Identify which cell holds the provided text, then report its [x, y] central coordinate. 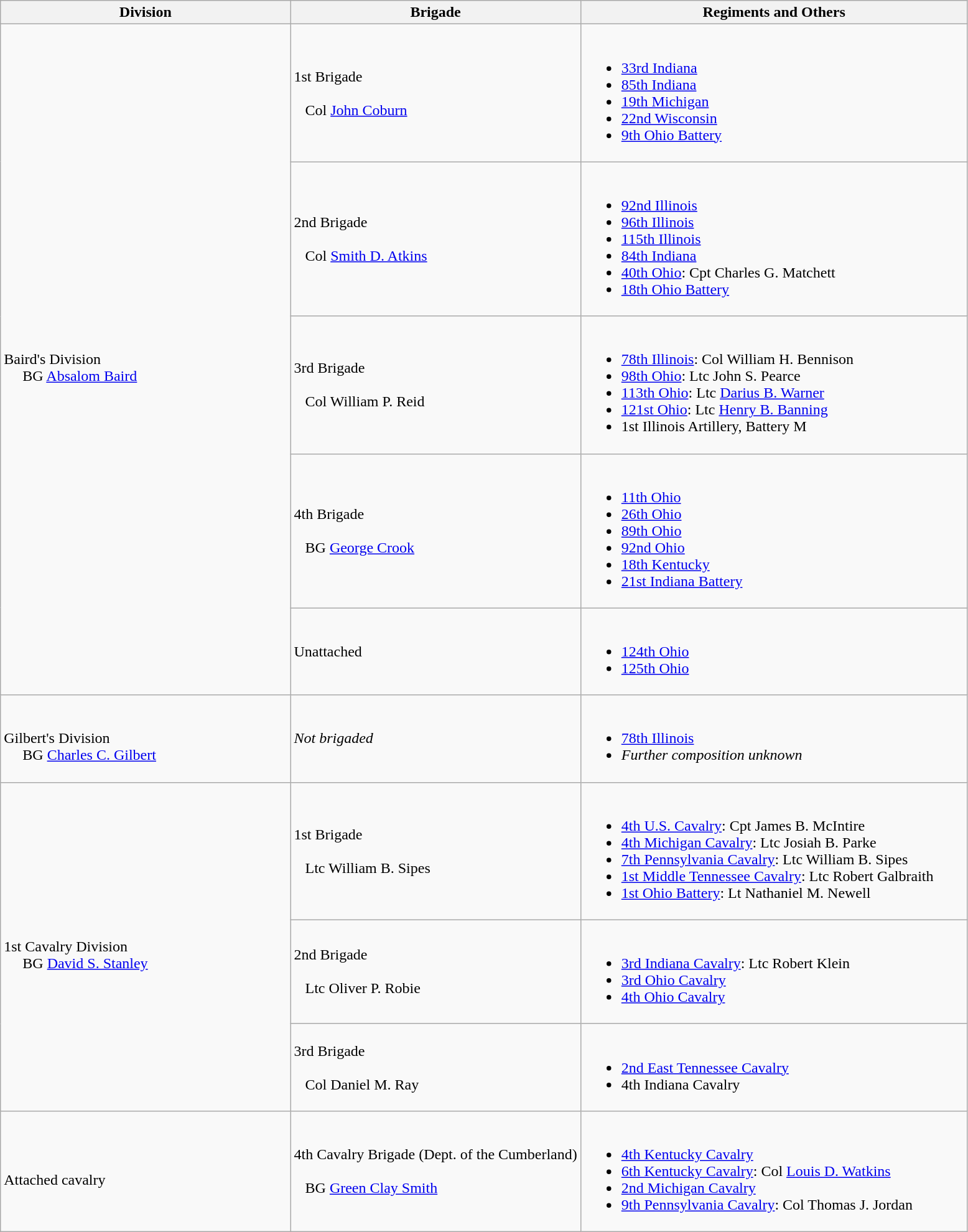
1st Cavalry Division BG David S. Stanley [146, 946]
124th Ohio125th Ohio [774, 651]
4th Cavalry Brigade (Dept. of the Cumberland) BG Green Clay Smith [435, 1171]
3rd Indiana Cavalry: Ltc Robert Klein3rd Ohio Cavalry4th Ohio Cavalry [774, 972]
3rd Brigade Col William P. Reid [435, 385]
11th Ohio26th Ohio89th Ohio92nd Ohio18th Kentucky21st Indiana Battery [774, 531]
2nd East Tennessee Cavalry4th Indiana Cavalry [774, 1067]
78th IllinoisFurther composition unknown [774, 739]
1st Brigade Col John Coburn [435, 93]
92nd Illinois96th Illinois115th Illinois84th Indiana40th Ohio: Cpt Charles G. Matchett18th Ohio Battery [774, 239]
Brigade [435, 12]
Division [146, 12]
33rd Indiana85th Indiana19th Michigan22nd Wisconsin9th Ohio Battery [774, 93]
Not brigaded [435, 739]
Baird's Division BG Absalom Baird [146, 360]
2nd Brigade Col Smith D. Atkins [435, 239]
Attached cavalry [146, 1171]
Unattached [435, 651]
Gilbert's Division BG Charles C. Gilbert [146, 739]
4th Kentucky Cavalry6th Kentucky Cavalry: Col Louis D. Watkins2nd Michigan Cavalry9th Pennsylvania Cavalry: Col Thomas J. Jordan [774, 1171]
Regiments and Others [774, 12]
3rd Brigade Col Daniel M. Ray [435, 1067]
1st Brigade Ltc William B. Sipes [435, 851]
4th Brigade BG George Crook [435, 531]
2nd Brigade Ltc Oliver P. Robie [435, 972]
